Capture the cell that displays the provided text and extract its (x, y) central coordinate. 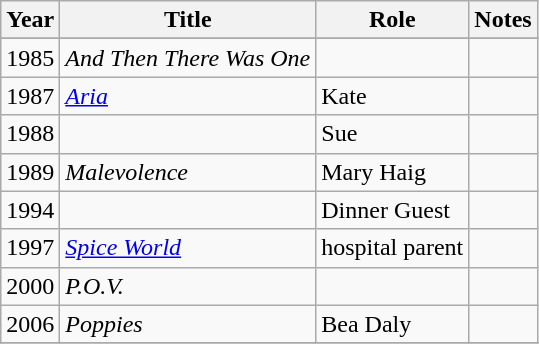
Bea Daly (392, 324)
And Then There Was One (188, 58)
Aria (188, 96)
Year (30, 20)
Sue (392, 134)
Notes (503, 20)
Malevolence (188, 172)
1989 (30, 172)
1994 (30, 210)
1985 (30, 58)
2006 (30, 324)
1988 (30, 134)
P.O.V. (188, 286)
Title (188, 20)
1997 (30, 248)
Kate (392, 96)
2000 (30, 286)
Mary Haig (392, 172)
Poppies (188, 324)
1987 (30, 96)
Spice World (188, 248)
Dinner Guest (392, 210)
Role (392, 20)
hospital parent (392, 248)
